Scan for the cell matching the given text and deliver its [X, Y] coordinate at center. 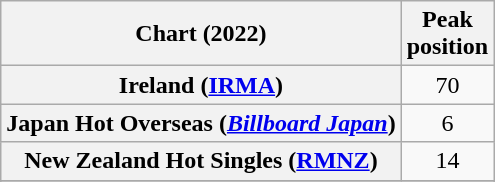
New Zealand Hot Singles (RMNZ) [201, 161]
6 [447, 123]
Japan Hot Overseas (Billboard Japan) [201, 123]
14 [447, 161]
Ireland (IRMA) [201, 85]
Chart (2022) [201, 34]
70 [447, 85]
Peakposition [447, 34]
